Extract the [x, y] coordinate from the center of the cell holding the provided text.  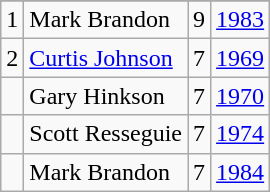
1983 [240, 20]
1969 [240, 58]
1974 [240, 134]
Gary Hinkson [106, 96]
1984 [240, 172]
2 [12, 58]
1970 [240, 96]
Scott Resseguie [106, 134]
1 [12, 20]
9 [200, 20]
Curtis Johnson [106, 58]
